Identify which cell holds the provided text, then report its (x, y) central coordinate. 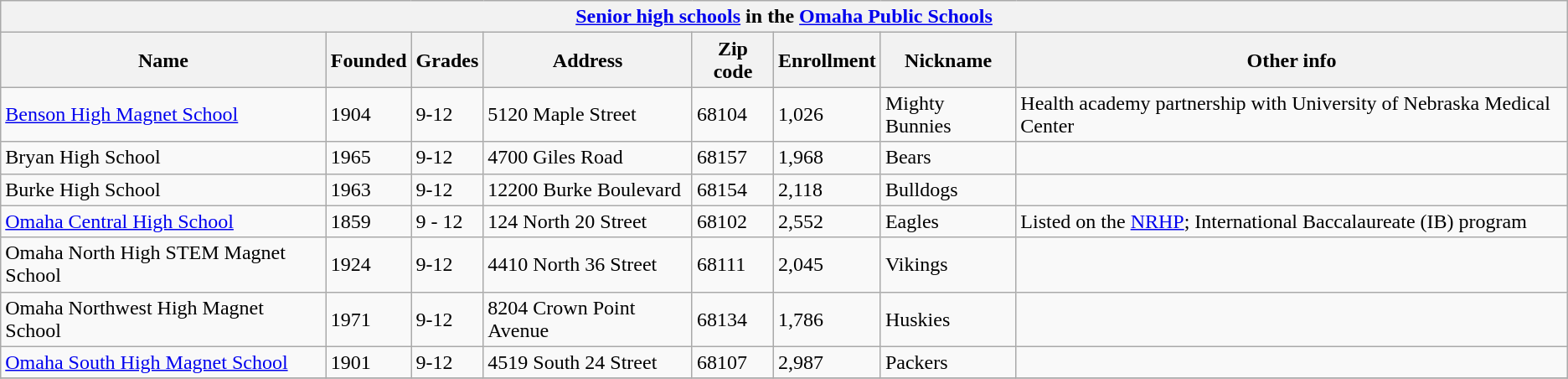
Huskies (948, 319)
68111 (732, 265)
2,552 (827, 221)
Bryan High School (164, 158)
Omaha North High STEM Magnet School (164, 265)
Other info (1292, 60)
1,968 (827, 158)
1971 (369, 319)
Listed on the NRHP; International Baccalaureate (IB) program (1292, 221)
Packers (948, 362)
1963 (369, 189)
68107 (732, 362)
Health academy partnership with University of Nebraska Medical Center (1292, 114)
Eagles (948, 221)
Omaha South High Magnet School (164, 362)
2,987 (827, 362)
Mighty Bunnies (948, 114)
Nickname (948, 60)
Bears (948, 158)
Address (588, 60)
68134 (732, 319)
124 North 20 Street (588, 221)
Founded (369, 60)
1904 (369, 114)
4410 North 36 Street (588, 265)
68102 (732, 221)
Benson High Magnet School (164, 114)
1,786 (827, 319)
1924 (369, 265)
9 - 12 (447, 221)
Bulldogs (948, 189)
12200 Burke Boulevard (588, 189)
Vikings (948, 265)
1,026 (827, 114)
Enrollment (827, 60)
Grades (447, 60)
68154 (732, 189)
1965 (369, 158)
68104 (732, 114)
4519 South 24 Street (588, 362)
Name (164, 60)
Senior high schools in the Omaha Public Schools (784, 17)
Omaha Central High School (164, 221)
Zip code (732, 60)
2,118 (827, 189)
1859 (369, 221)
68157 (732, 158)
4700 Giles Road (588, 158)
8204 Crown Point Avenue (588, 319)
2,045 (827, 265)
1901 (369, 362)
Burke High School (164, 189)
Omaha Northwest High Magnet School (164, 319)
5120 Maple Street (588, 114)
